Return the [x, y] coordinate for the center point of the cell that contains the specified text.  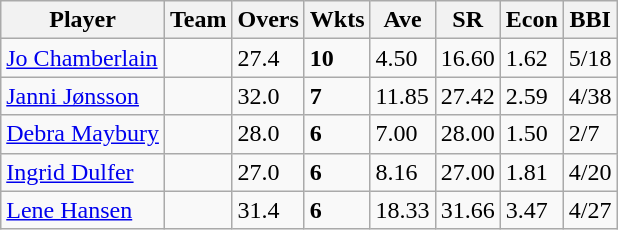
7 [337, 96]
18.33 [402, 210]
27.00 [468, 172]
10 [337, 58]
Team [198, 20]
Ave [402, 20]
31.66 [468, 210]
1.81 [532, 172]
1.50 [532, 134]
Janni Jønsson [83, 96]
3.47 [532, 210]
BBI [590, 20]
Debra Maybury [83, 134]
4.50 [402, 58]
Lene Hansen [83, 210]
Ingrid Dulfer [83, 172]
Overs [268, 20]
4/27 [590, 210]
1.62 [532, 58]
28.00 [468, 134]
28.0 [268, 134]
4/38 [590, 96]
31.4 [268, 210]
27.0 [268, 172]
11.85 [402, 96]
5/18 [590, 58]
8.16 [402, 172]
27.42 [468, 96]
Econ [532, 20]
Wkts [337, 20]
2.59 [532, 96]
32.0 [268, 96]
Jo Chamberlain [83, 58]
2/7 [590, 134]
4/20 [590, 172]
7.00 [402, 134]
SR [468, 20]
16.60 [468, 58]
27.4 [268, 58]
Player [83, 20]
